Determine the [X, Y] coordinate at the center of the cell enclosing the given text.  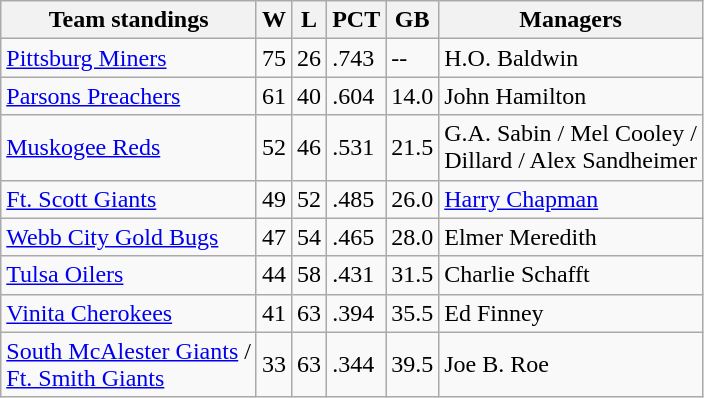
33 [274, 364]
South McAlester Giants / Ft. Smith Giants [129, 364]
.485 [356, 199]
Team standings [129, 20]
L [310, 20]
Tulsa Oilers [129, 275]
John Hamilton [571, 96]
41 [274, 313]
PCT [356, 20]
58 [310, 275]
Ed Finney [571, 313]
Managers [571, 20]
W [274, 20]
14.0 [412, 96]
54 [310, 237]
.394 [356, 313]
.531 [356, 148]
.465 [356, 237]
26 [310, 58]
Muskogee Reds [129, 148]
49 [274, 199]
-- [412, 58]
Elmer Meredith [571, 237]
.743 [356, 58]
35.5 [412, 313]
Pittsburg Miners [129, 58]
Vinita Cherokees [129, 313]
31.5 [412, 275]
26.0 [412, 199]
.431 [356, 275]
Parsons Preachers [129, 96]
47 [274, 237]
.344 [356, 364]
Webb City Gold Bugs [129, 237]
61 [274, 96]
Charlie Schafft [571, 275]
21.5 [412, 148]
40 [310, 96]
44 [274, 275]
46 [310, 148]
Ft. Scott Giants [129, 199]
H.O. Baldwin [571, 58]
28.0 [412, 237]
Joe B. Roe [571, 364]
G.A. Sabin / Mel Cooley / Dillard / Alex Sandheimer [571, 148]
39.5 [412, 364]
.604 [356, 96]
Harry Chapman [571, 199]
GB [412, 20]
75 [274, 58]
